Locate the cell with the specified text and output its [X, Y] center coordinate. 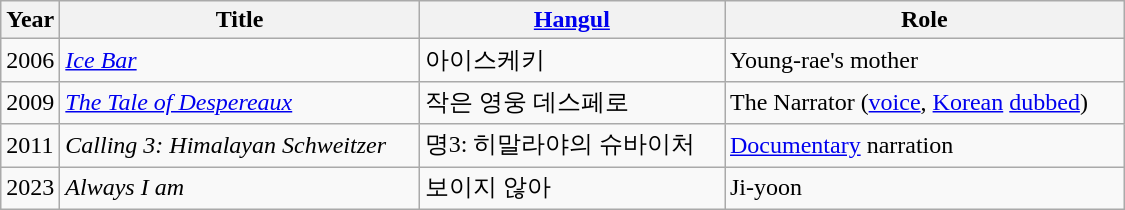
Documentary narration [924, 146]
Always I am [240, 188]
Hangul [572, 20]
Year [30, 20]
2009 [30, 102]
아이스케키 [572, 60]
2011 [30, 146]
2006 [30, 60]
Role [924, 20]
Ice Bar [240, 60]
The Narrator (voice, Korean dubbed) [924, 102]
Title [240, 20]
보이지 않아 [572, 188]
Ji-yoon [924, 188]
명3: 히말라야의 슈바이처 [572, 146]
The Tale of Despereaux [240, 102]
작은 영웅 데스페로 [572, 102]
Young-rae's mother [924, 60]
Calling 3: Himalayan Schweitzer [240, 146]
2023 [30, 188]
